From the cell containing the given text, extract its center point as (X, Y) coordinate. 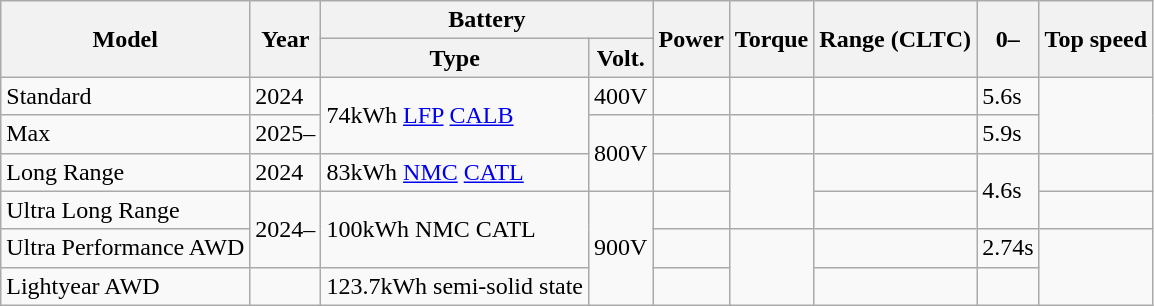
900V (621, 248)
2.74s (1008, 248)
Ultra Performance AWD (126, 248)
Type (455, 58)
Torque (771, 39)
Model (126, 39)
Top speed (1096, 39)
Long Range (126, 172)
83kWh NMC CATL (455, 172)
2024– (286, 229)
123.7kWh semi-solid state (455, 286)
Year (286, 39)
Lightyear AWD (126, 286)
Battery (487, 20)
5.6s (1008, 96)
Standard (126, 96)
Power (691, 39)
5.9s (1008, 134)
4.6s (1008, 191)
Max (126, 134)
0– (1008, 39)
2025– (286, 134)
74kWh LFP CALB (455, 115)
Range (CLTC) (896, 39)
400V (621, 96)
100kWh NMC CATL (455, 229)
Volt. (621, 58)
800V (621, 153)
Ultra Long Range (126, 210)
